Extract the (X, Y) coordinate from the center of the cell holding the provided text.  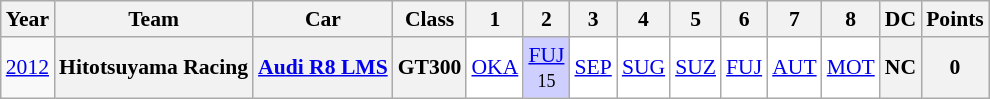
6 (744, 19)
Team (154, 19)
AUT (794, 68)
2012 (28, 68)
8 (851, 19)
7 (794, 19)
Class (430, 19)
GT300 (430, 68)
2 (546, 19)
FUJ15 (546, 68)
Car (323, 19)
SEP (592, 68)
SUG (644, 68)
DC (900, 19)
SUZ (696, 68)
Points (955, 19)
NC (900, 68)
3 (592, 19)
0 (955, 68)
5 (696, 19)
1 (494, 19)
Hitotsuyama Racing (154, 68)
Audi R8 LMS (323, 68)
FUJ (744, 68)
4 (644, 19)
OKA (494, 68)
Year (28, 19)
MOT (851, 68)
